Return [x, y] of the center of cell containing provided text 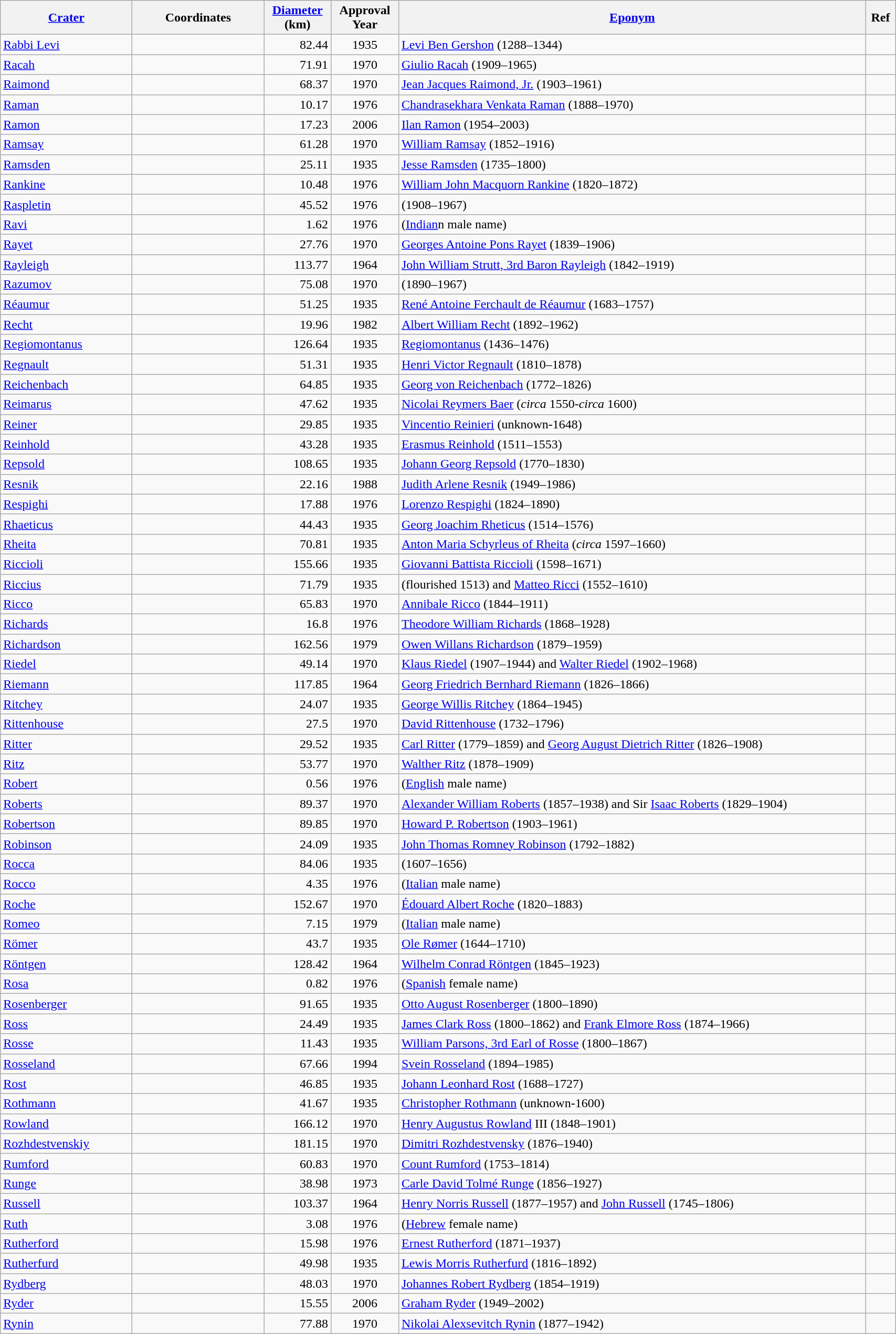
68.37 [298, 85]
Recht [66, 324]
Annibale Ricco (1844–1911) [632, 604]
67.66 [298, 1064]
1973 [365, 1183]
Vincentio Reinieri (unknown-1648) [632, 424]
Riemann [66, 684]
61.28 [298, 144]
Ravi [66, 224]
Walther Ritz (1878–1909) [632, 764]
64.85 [298, 384]
Anton Maria Schyrleus of Rheita (circa 1597–1660) [632, 544]
Chandrasekhara Venkata Raman (1888–1970) [632, 104]
David Rittenhouse (1732–1796) [632, 724]
Rosa [66, 984]
103.37 [298, 1203]
44.43 [298, 524]
181.15 [298, 1143]
Christopher Rothmann (unknown-1600) [632, 1104]
Lewis Morris Rutherfurd (1816–1892) [632, 1264]
27.76 [298, 244]
0.56 [298, 784]
Riccioli [66, 564]
Judith Arlene Resnik (1949–1986) [632, 484]
Erasmus Reinhold (1511–1553) [632, 444]
Giovanni Battista Riccioli (1598–1671) [632, 564]
Eponym [632, 18]
17.23 [298, 124]
Resnik [66, 484]
Ruth [66, 1224]
Regnault [66, 364]
Nikolai Alexsevitch Rynin (1877–1942) [632, 1324]
Johannes Robert Rydberg (1854–1919) [632, 1284]
41.67 [298, 1104]
Roche [66, 904]
Rosseland [66, 1064]
Ryder [66, 1304]
Rhaeticus [66, 524]
Richards [66, 624]
Theodore William Richards (1868–1928) [632, 624]
George Willis Ritchey (1864–1945) [632, 704]
Alexander William Roberts (1857–1938) and Sir Isaac Roberts (1829–1904) [632, 804]
49.98 [298, 1264]
27.5 [298, 724]
29.52 [298, 744]
Howard P. Robertson (1903–1961) [632, 824]
Rosse [66, 1044]
29.85 [298, 424]
Georg Joachim Rheticus (1514–1576) [632, 524]
71.79 [298, 584]
Rabbi Levi [66, 45]
Raman [66, 104]
John Thomas Romney Robinson (1792–1882) [632, 844]
Dimitri Rozhdestvensky (1876–1940) [632, 1143]
Römer [66, 944]
Riedel [66, 664]
11.43 [298, 1044]
Crater [66, 18]
0.82 [298, 984]
Ritz [66, 764]
Henry Norris Russell (1877–1957) and John Russell (1745–1806) [632, 1203]
Lorenzo Respighi (1824–1890) [632, 504]
89.37 [298, 804]
Röntgen [66, 964]
Rumford [66, 1163]
24.09 [298, 844]
Rothmann [66, 1104]
Johann Leonhard Rost (1688–1727) [632, 1084]
Rozhdestvenskiy [66, 1143]
Regiomontanus [66, 344]
Ricco [66, 604]
Rittenhouse [66, 724]
Ramsay [66, 144]
77.88 [298, 1324]
Rosenberger [66, 1004]
Rocco [66, 884]
Rutherford [66, 1244]
Reinhold [66, 444]
Rutherfurd [66, 1264]
117.85 [298, 684]
Carl Ritter (1779–1859) and Georg August Dietrich Ritter (1826–1908) [632, 744]
162.56 [298, 644]
126.64 [298, 344]
ApprovalYear [365, 18]
75.08 [298, 285]
Klaus Riedel (1907–1944) and Walter Riedel (1902–1968) [632, 664]
Georges Antoine Pons Rayet (1839–1906) [632, 244]
Rydberg [66, 1284]
William Parsons, 3rd Earl of Rosse (1800–1867) [632, 1044]
(1908–1967) [632, 204]
Richardson [66, 644]
Svein Rosseland (1894–1985) [632, 1064]
82.44 [298, 45]
152.67 [298, 904]
19.96 [298, 324]
Georg von Reichenbach (1772–1826) [632, 384]
Roberts [66, 804]
Raspletin [66, 204]
Jean Jacques Raimond, Jr. (1903–1961) [632, 85]
25.11 [298, 164]
1994 [365, 1064]
Ramsden [66, 164]
Ref [880, 18]
William Ramsay (1852–1916) [632, 144]
Georg Friedrich Bernhard Riemann (1826–1866) [632, 684]
(1890–1967) [632, 285]
Romeo [66, 924]
Robert [66, 784]
15.98 [298, 1244]
(flourished 1513) and Matteo Ricci (1552–1610) [632, 584]
91.65 [298, 1004]
4.35 [298, 884]
James Clark Ross (1800–1862) and Frank Elmore Ross (1874–1966) [632, 1024]
10.48 [298, 184]
43.28 [298, 444]
Racah [66, 65]
Rayleigh [66, 264]
Reimarus [66, 404]
Rayet [66, 244]
Rheita [66, 544]
(Hebrew female name) [632, 1224]
16.8 [298, 624]
Henry Augustus Rowland III (1848–1901) [632, 1123]
Albert William Recht (1892–1962) [632, 324]
Ross [66, 1024]
Robertson [66, 824]
49.14 [298, 664]
John William Strutt, 3rd Baron Rayleigh (1842–1919) [632, 264]
(Spanish female name) [632, 984]
Diameter(km) [298, 18]
60.83 [298, 1163]
84.06 [298, 864]
Robinson [66, 844]
Jesse Ramsden (1735–1800) [632, 164]
47.62 [298, 404]
Reiner [66, 424]
Henri Victor Regnault (1810–1878) [632, 364]
Édouard Albert Roche (1820–1883) [632, 904]
113.77 [298, 264]
Razumov [66, 285]
46.85 [298, 1084]
155.66 [298, 564]
(English male name) [632, 784]
Runge [66, 1183]
Rost [66, 1084]
René Antoine Ferchault de Réaumur (1683–1757) [632, 304]
53.77 [298, 764]
Nicolai Reymers Baer (circa 1550-circa 1600) [632, 404]
22.16 [298, 484]
51.25 [298, 304]
Riccius [66, 584]
108.65 [298, 464]
Ilan Ramon (1954–2003) [632, 124]
Graham Ryder (1949–2002) [632, 1304]
1.62 [298, 224]
1982 [365, 324]
(Indiann male name) [632, 224]
Levi Ben Gershon (1288–1344) [632, 45]
(1607–1656) [632, 864]
William John Macquorn Rankine (1820–1872) [632, 184]
17.88 [298, 504]
3.08 [298, 1224]
166.12 [298, 1123]
Rynin [66, 1324]
48.03 [298, 1284]
89.85 [298, 824]
Rankine [66, 184]
24.49 [298, 1024]
Ernest Rutherford (1871–1937) [632, 1244]
Ritter [66, 744]
Réaumur [66, 304]
Johann Georg Repsold (1770–1830) [632, 464]
24.07 [298, 704]
Repsold [66, 464]
45.52 [298, 204]
Respighi [66, 504]
70.81 [298, 544]
Ramon [66, 124]
10.17 [298, 104]
Raimond [66, 85]
Carle David Tolmé Runge (1856–1927) [632, 1183]
Reichenbach [66, 384]
71.91 [298, 65]
43.7 [298, 944]
Count Rumford (1753–1814) [632, 1163]
Ritchey [66, 704]
Regiomontanus (1436–1476) [632, 344]
Wilhelm Conrad Röntgen (1845–1923) [632, 964]
Rowland [66, 1123]
Otto August Rosenberger (1800–1890) [632, 1004]
Owen Willans Richardson (1879–1959) [632, 644]
Russell [66, 1203]
15.55 [298, 1304]
Giulio Racah (1909–1965) [632, 65]
65.83 [298, 604]
7.15 [298, 924]
1988 [365, 484]
128.42 [298, 964]
Rocca [66, 864]
Coordinates [198, 18]
38.98 [298, 1183]
51.31 [298, 364]
Ole Rømer (1644–1710) [632, 944]
